Find where the given text appears and provide that cell's center as (X, Y) coordinate. 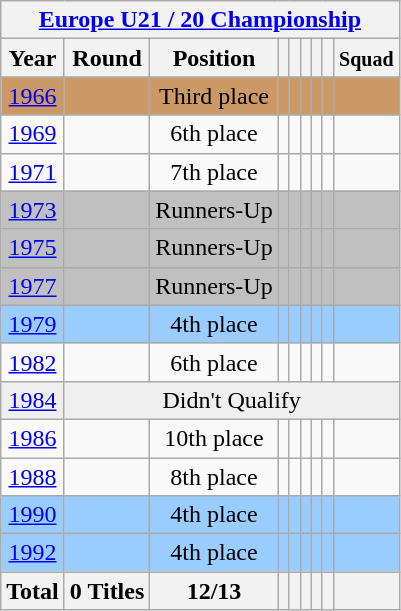
1975 (33, 248)
8th place (214, 477)
1984 (33, 400)
1973 (33, 210)
1969 (33, 134)
1992 (33, 553)
1988 (33, 477)
Didn't Qualify (232, 400)
1966 (33, 96)
1982 (33, 362)
Squad (367, 58)
7th place (214, 172)
Year (33, 58)
Position (214, 58)
10th place (214, 438)
Europe U21 / 20 Championship (200, 20)
1990 (33, 515)
1986 (33, 438)
1977 (33, 286)
1979 (33, 324)
Third place (214, 96)
Total (33, 591)
Round (107, 58)
12/13 (214, 591)
1971 (33, 172)
0 Titles (107, 591)
